Return the (X, Y) coordinate for the center point of the cell that contains the specified text.  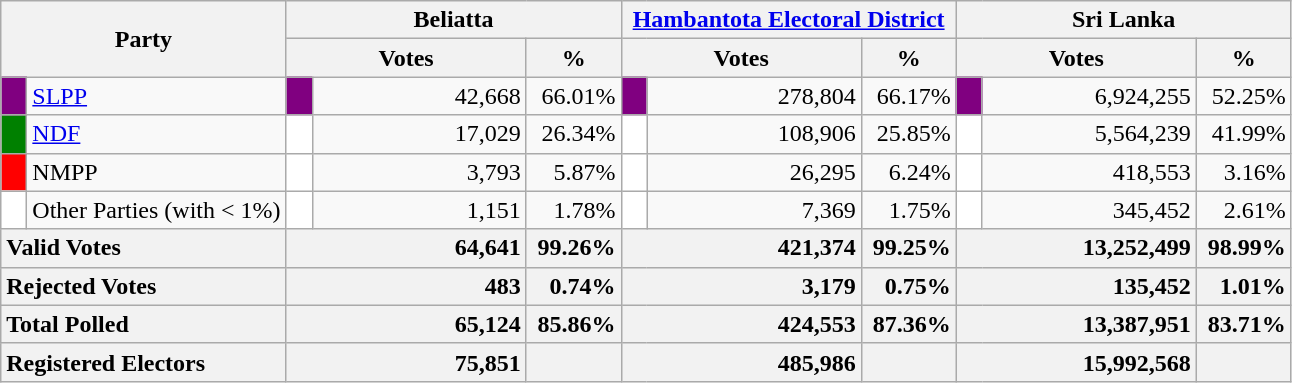
Hambantota Electoral District (788, 20)
NDF (156, 134)
42,668 (419, 96)
26.34% (574, 134)
Other Parties (with < 1%) (156, 210)
1,151 (419, 210)
98.99% (1244, 248)
Registered Electors (144, 362)
108,906 (754, 134)
64,641 (406, 248)
Sri Lanka (1124, 20)
NMPP (156, 172)
3,179 (741, 286)
99.25% (908, 248)
Valid Votes (144, 248)
483 (406, 286)
3,793 (419, 172)
65,124 (406, 324)
6,924,255 (1089, 96)
135,452 (1076, 286)
6.24% (908, 172)
13,387,951 (1076, 324)
1.01% (1244, 286)
83.71% (1244, 324)
5,564,239 (1089, 134)
15,992,568 (1076, 362)
99.26% (574, 248)
5.87% (574, 172)
418,553 (1089, 172)
66.17% (908, 96)
7,369 (754, 210)
52.25% (1244, 96)
41.99% (1244, 134)
Rejected Votes (144, 286)
1.78% (574, 210)
87.36% (908, 324)
SLPP (156, 96)
485,986 (741, 362)
13,252,499 (1076, 248)
25.85% (908, 134)
17,029 (419, 134)
85.86% (574, 324)
3.16% (1244, 172)
Party (144, 39)
0.75% (908, 286)
421,374 (741, 248)
424,553 (741, 324)
0.74% (574, 286)
Beliatta (454, 20)
2.61% (1244, 210)
75,851 (406, 362)
278,804 (754, 96)
Total Polled (144, 324)
26,295 (754, 172)
345,452 (1089, 210)
66.01% (574, 96)
1.75% (908, 210)
